Find where the given text appears and provide that cell's center as (x, y) coordinate. 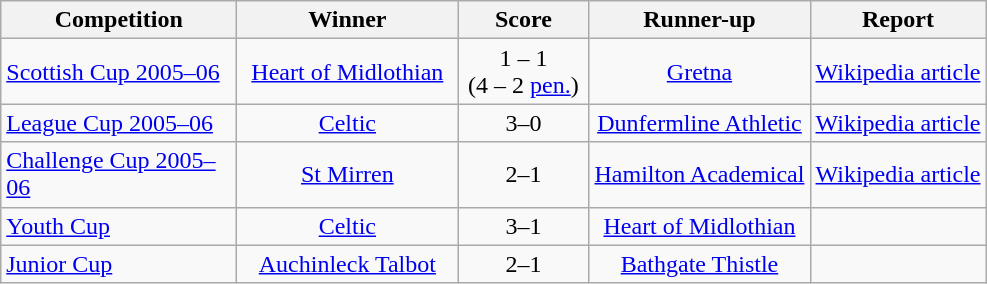
Challenge Cup 2005–06 (119, 174)
Junior Cup (119, 264)
Dunfermline Athletic (700, 123)
Competition (119, 20)
3–0 (524, 123)
3–1 (524, 226)
1 – 1 (4 – 2 pen.) (524, 72)
Hamilton Academical (700, 174)
Winner (348, 20)
Youth Cup (119, 226)
Report (898, 20)
Runner-up (700, 20)
Score (524, 20)
Auchinleck Talbot (348, 264)
Gretna (700, 72)
League Cup 2005–06 (119, 123)
Scottish Cup 2005–06 (119, 72)
St Mirren (348, 174)
Bathgate Thistle (700, 264)
